Capture the cell that displays the provided text and extract its (X, Y) central coordinate. 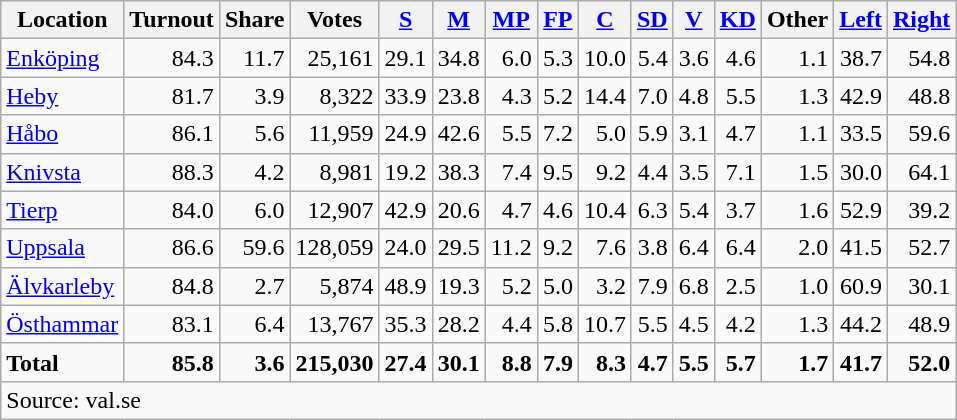
4.5 (694, 324)
5.7 (738, 362)
Heby (62, 96)
5.3 (558, 58)
88.3 (172, 172)
Location (62, 20)
3.5 (694, 172)
38.3 (458, 172)
7.1 (738, 172)
85.8 (172, 362)
Left (861, 20)
64.1 (921, 172)
38.7 (861, 58)
4.3 (511, 96)
27.4 (406, 362)
6.8 (694, 286)
3.2 (604, 286)
Östhammar (62, 324)
1.0 (797, 286)
84.8 (172, 286)
C (604, 20)
3.7 (738, 210)
41.7 (861, 362)
128,059 (334, 248)
Håbo (62, 134)
V (694, 20)
19.3 (458, 286)
39.2 (921, 210)
41.5 (861, 248)
7.2 (558, 134)
44.2 (861, 324)
84.0 (172, 210)
Other (797, 20)
24.0 (406, 248)
11.7 (254, 58)
83.1 (172, 324)
8.3 (604, 362)
11,959 (334, 134)
35.3 (406, 324)
34.8 (458, 58)
5.9 (652, 134)
4.8 (694, 96)
52.9 (861, 210)
7.4 (511, 172)
86.1 (172, 134)
3.1 (694, 134)
9.5 (558, 172)
12,907 (334, 210)
1.5 (797, 172)
30.0 (861, 172)
5.8 (558, 324)
2.5 (738, 286)
52.0 (921, 362)
6.3 (652, 210)
86.6 (172, 248)
10.0 (604, 58)
54.8 (921, 58)
5.6 (254, 134)
42.6 (458, 134)
5,874 (334, 286)
Source: val.se (478, 400)
28.2 (458, 324)
8,322 (334, 96)
1.7 (797, 362)
25,161 (334, 58)
Right (921, 20)
1.6 (797, 210)
20.6 (458, 210)
84.3 (172, 58)
10.4 (604, 210)
23.8 (458, 96)
SD (652, 20)
14.4 (604, 96)
29.1 (406, 58)
81.7 (172, 96)
Knivsta (62, 172)
8.8 (511, 362)
60.9 (861, 286)
13,767 (334, 324)
11.2 (511, 248)
7.0 (652, 96)
8,981 (334, 172)
Turnout (172, 20)
52.7 (921, 248)
33.9 (406, 96)
19.2 (406, 172)
2.7 (254, 286)
M (458, 20)
FP (558, 20)
MP (511, 20)
29.5 (458, 248)
24.9 (406, 134)
10.7 (604, 324)
Tierp (62, 210)
33.5 (861, 134)
7.6 (604, 248)
KD (738, 20)
Share (254, 20)
S (406, 20)
2.0 (797, 248)
Total (62, 362)
Votes (334, 20)
Enköping (62, 58)
Uppsala (62, 248)
Älvkarleby (62, 286)
3.8 (652, 248)
215,030 (334, 362)
48.8 (921, 96)
3.9 (254, 96)
